For the text-containing cell, return its midpoint in (X, Y) coordinate format. 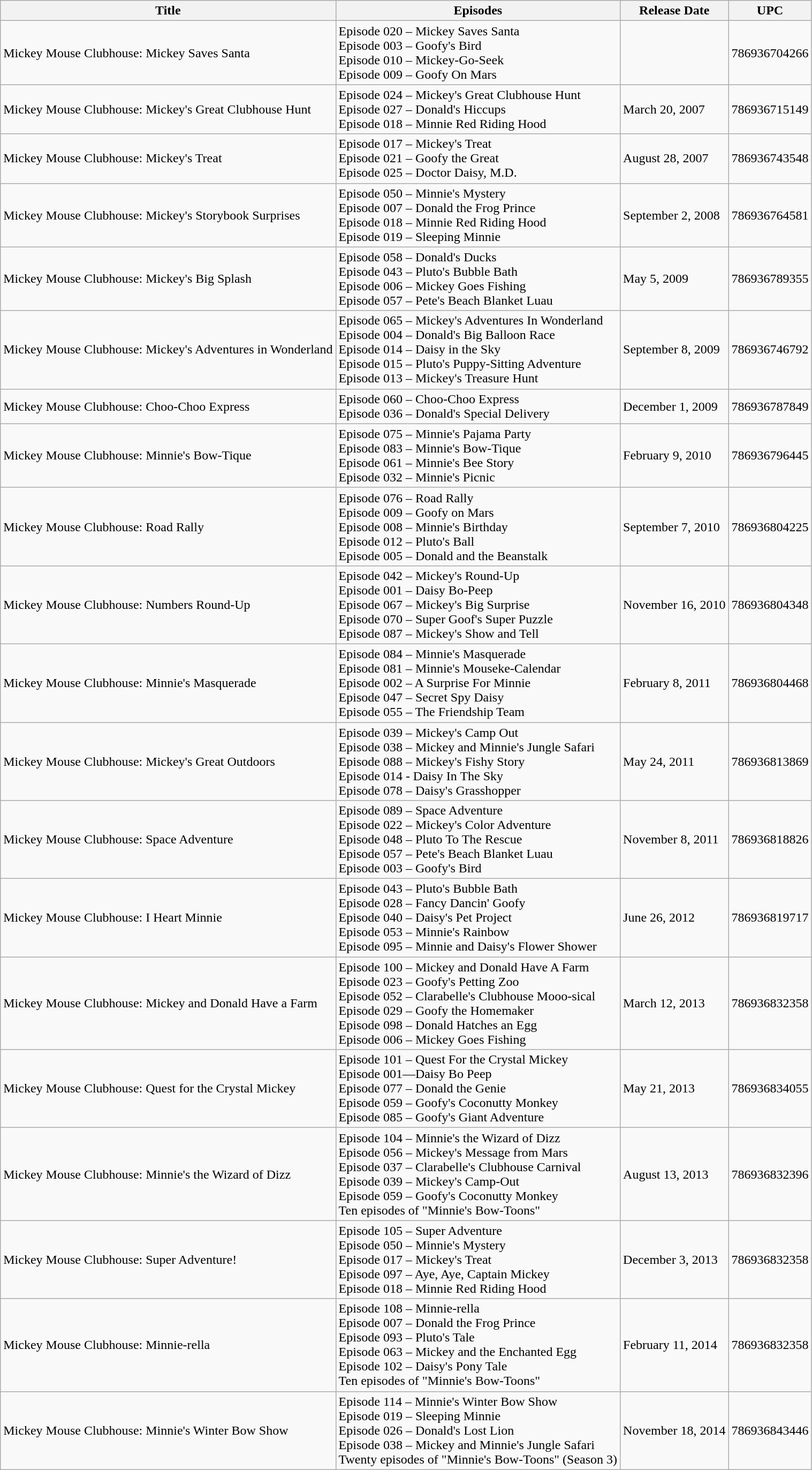
February 9, 2010 (674, 455)
November 8, 2011 (674, 840)
August 13, 2013 (674, 1174)
Mickey Mouse Clubhouse: Mickey's Great Clubhouse Hunt (168, 109)
Mickey Mouse Clubhouse: Mickey's Storybook Surprises (168, 215)
March 20, 2007 (674, 109)
Mickey Mouse Clubhouse: Minnie's Masquerade (168, 683)
786936804348 (770, 605)
Mickey Mouse Clubhouse: Mickey's Treat (168, 159)
Episode 058 – Donald's DucksEpisode 043 – Pluto's Bubble BathEpisode 006 – Mickey Goes Fishing Episode 057 – Pete's Beach Blanket Luau (478, 278)
May 5, 2009 (674, 278)
Mickey Mouse Clubhouse: Mickey's Big Splash (168, 278)
Mickey Mouse Clubhouse: Minnie's Bow-Tique (168, 455)
786936796445 (770, 455)
Episode 050 – Minnie's Mystery Episode 007 – Donald the Frog PrinceEpisode 018 – Minnie Red Riding HoodEpisode 019 – Sleeping Minnie (478, 215)
September 2, 2008 (674, 215)
Mickey Mouse Clubhouse: Numbers Round-Up (168, 605)
February 8, 2011 (674, 683)
May 21, 2013 (674, 1089)
December 3, 2013 (674, 1260)
786936787849 (770, 406)
August 28, 2007 (674, 159)
Mickey Mouse Clubhouse: Mickey Saves Santa (168, 52)
Episode 024 – Mickey's Great Clubhouse HuntEpisode 027 – Donald's HiccupsEpisode 018 – Minnie Red Riding Hood (478, 109)
March 12, 2013 (674, 1004)
November 18, 2014 (674, 1430)
Mickey Mouse Clubhouse: Mickey's Adventures in Wonderland (168, 350)
Mickey Mouse Clubhouse: I Heart Minnie (168, 918)
February 11, 2014 (674, 1345)
UPC (770, 11)
Mickey Mouse Clubhouse: Super Adventure! (168, 1260)
Mickey Mouse Clubhouse: Space Adventure (168, 840)
Mickey Mouse Clubhouse: Minnie's Winter Bow Show (168, 1430)
Mickey Mouse Clubhouse: Mickey's Great Outdoors (168, 761)
June 26, 2012 (674, 918)
786936764581 (770, 215)
December 1, 2009 (674, 406)
Episode 020 – Mickey Saves SantaEpisode 003 – Goofy's BirdEpisode 010 – Mickey-Go-SeekEpisode 009 – Goofy On Mars (478, 52)
May 24, 2011 (674, 761)
Mickey Mouse Clubhouse: Mickey and Donald Have a Farm (168, 1004)
786936804225 (770, 526)
786936813869 (770, 761)
Episode 060 – Choo-Choo ExpressEpisode 036 – Donald's Special Delivery (478, 406)
Episodes (478, 11)
786936743548 (770, 159)
786936715149 (770, 109)
Episode 075 – Minnie's Pajama Party Episode 083 – Minnie's Bow-TiqueEpisode 061 – Minnie's Bee StoryEpisode 032 – Minnie's Picnic (478, 455)
September 7, 2010 (674, 526)
786936789355 (770, 278)
786936818826 (770, 840)
Release Date (674, 11)
Mickey Mouse Clubhouse: Road Rally (168, 526)
Mickey Mouse Clubhouse: Minnie-rella (168, 1345)
Episode 076 – Road RallyEpisode 009 – Goofy on MarsEpisode 008 – Minnie's BirthdayEpisode 012 – Pluto's BallEpisode 005 – Donald and the Beanstalk (478, 526)
786936804468 (770, 683)
Mickey Mouse Clubhouse: Choo-Choo Express (168, 406)
Mickey Mouse Clubhouse: Quest for the Crystal Mickey (168, 1089)
786936834055 (770, 1089)
November 16, 2010 (674, 605)
786936746792 (770, 350)
786936819717 (770, 918)
Mickey Mouse Clubhouse: Minnie's the Wizard of Dizz (168, 1174)
786936832396 (770, 1174)
786936843446 (770, 1430)
Episode 017 – Mickey's TreatEpisode 021 – Goofy the GreatEpisode 025 – Doctor Daisy, M.D. (478, 159)
786936704266 (770, 52)
Title (168, 11)
September 8, 2009 (674, 350)
